Locate the cell with the specified text and output its [x, y] center coordinate. 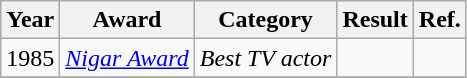
Best TV actor [266, 58]
Ref. [440, 20]
Nigar Award [127, 58]
Year [30, 20]
Category [266, 20]
Award [127, 20]
1985 [30, 58]
Result [375, 20]
